Pinpoint the cell where the given text exists, returning its (X, Y) midpoint coordinate. 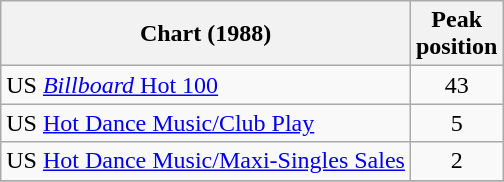
US Hot Dance Music/Club Play (206, 123)
Peakposition (456, 34)
Chart (1988) (206, 34)
US Billboard Hot 100 (206, 85)
US Hot Dance Music/Maxi-Singles Sales (206, 161)
5 (456, 123)
2 (456, 161)
43 (456, 85)
